Provide the (x, y) coordinate of the cell's center where the given text is located.  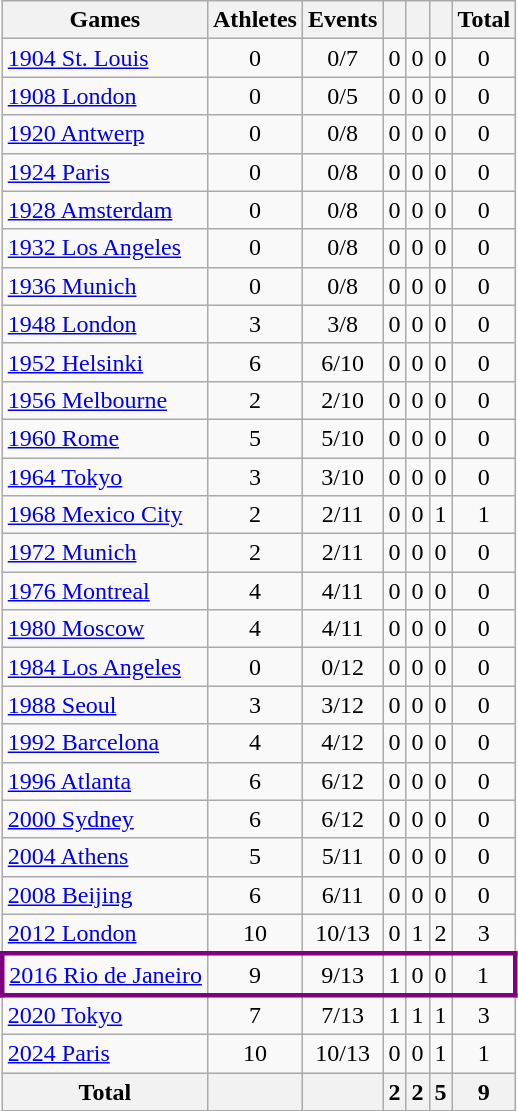
3/8 (342, 324)
6/10 (342, 362)
1952 Helsinki (104, 362)
Athletes (254, 20)
1976 Montreal (104, 591)
1996 Atlanta (104, 781)
2012 London (104, 934)
4/12 (342, 743)
2016 Rio de Janeiro (104, 974)
1992 Barcelona (104, 743)
1928 Amsterdam (104, 210)
3/10 (342, 477)
1956 Melbourne (104, 400)
0/12 (342, 667)
1924 Paris (104, 172)
1984 Los Angeles (104, 667)
1904 St. Louis (104, 58)
2020 Tokyo (104, 1015)
5/10 (342, 438)
0/5 (342, 96)
0/7 (342, 58)
1968 Mexico City (104, 515)
2024 Paris (104, 1053)
2000 Sydney (104, 819)
Games (104, 20)
1948 London (104, 324)
1936 Munich (104, 286)
1920 Antwerp (104, 134)
1932 Los Angeles (104, 248)
9/13 (342, 974)
1908 London (104, 96)
1960 Rome (104, 438)
1980 Moscow (104, 629)
7 (254, 1015)
1972 Munich (104, 553)
2/10 (342, 400)
2004 Athens (104, 857)
7/13 (342, 1015)
1964 Tokyo (104, 477)
6/11 (342, 895)
Events (342, 20)
1988 Seoul (104, 705)
5/11 (342, 857)
2008 Beijing (104, 895)
3/12 (342, 705)
